Return (x, y) of the center of cell containing provided text 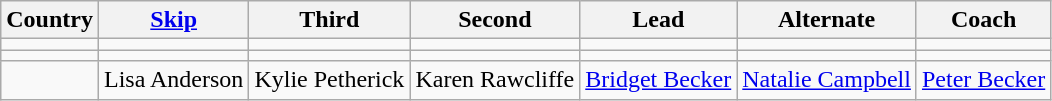
Karen Rawcliffe (495, 80)
Country (50, 20)
Bridget Becker (658, 80)
Lisa Anderson (173, 80)
Lead (658, 20)
Kylie Petherick (330, 80)
Skip (173, 20)
Natalie Campbell (827, 80)
Coach (983, 20)
Alternate (827, 20)
Peter Becker (983, 80)
Third (330, 20)
Second (495, 20)
